Capture the cell that displays the provided text and extract its (X, Y) central coordinate. 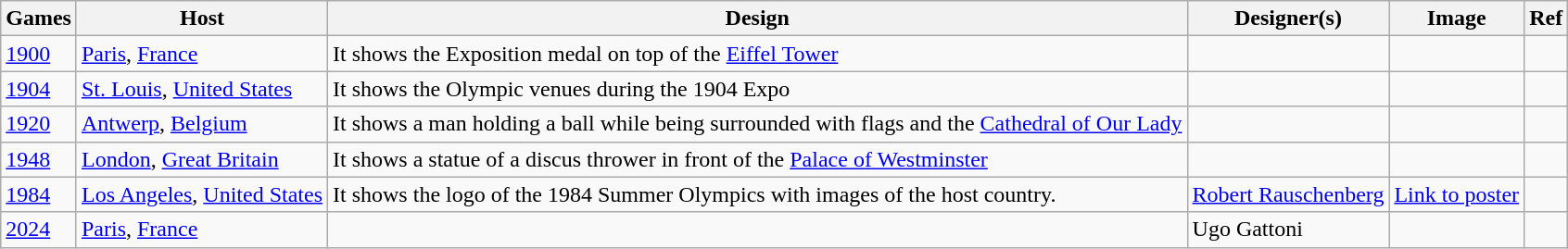
It shows a statue of a discus thrower in front of the Palace of Westminster (758, 159)
Ref (1546, 19)
Antwerp, Belgium (202, 124)
Image (1457, 19)
It shows the Olympic venues during the 1904 Expo (758, 89)
Link to poster (1457, 194)
Games (39, 19)
1948 (39, 159)
1900 (39, 54)
It shows a man holding a ball while being surrounded with flags and the Cathedral of Our Lady (758, 124)
Design (758, 19)
Host (202, 19)
Designer(s) (1288, 19)
London, Great Britain (202, 159)
Robert Rauschenberg (1288, 194)
Ugo Gattoni (1288, 230)
St. Louis, United States (202, 89)
2024 (39, 230)
It shows the Exposition medal on top of the Eiffel Tower (758, 54)
1984 (39, 194)
1904 (39, 89)
1920 (39, 124)
Los Angeles, United States (202, 194)
It shows the logo of the 1984 Summer Olympics with images of the host country. (758, 194)
